Pinpoint the cell where the given text exists, returning its (x, y) midpoint coordinate. 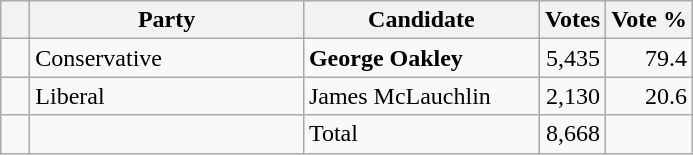
Vote % (650, 20)
James McLauchlin (421, 96)
79.4 (650, 58)
20.6 (650, 96)
8,668 (572, 134)
Total (421, 134)
Party (167, 20)
George Oakley (421, 58)
5,435 (572, 58)
Votes (572, 20)
Conservative (167, 58)
Liberal (167, 96)
Candidate (421, 20)
2,130 (572, 96)
